Return the (x, y) coordinate for the center point of the cell that contains the specified text.  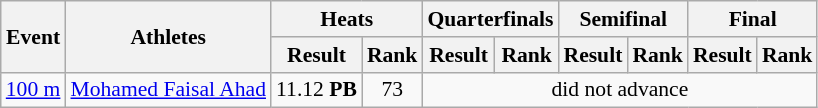
Event (34, 36)
11.12 PB (316, 90)
Semifinal (622, 19)
Final (752, 19)
Mohamed Faisal Ahad (168, 90)
Heats (346, 19)
73 (392, 90)
Quarterfinals (490, 19)
Athletes (168, 36)
100 m (34, 90)
did not advance (620, 90)
